For the text-containing cell, return its midpoint in [X, Y] coordinate format. 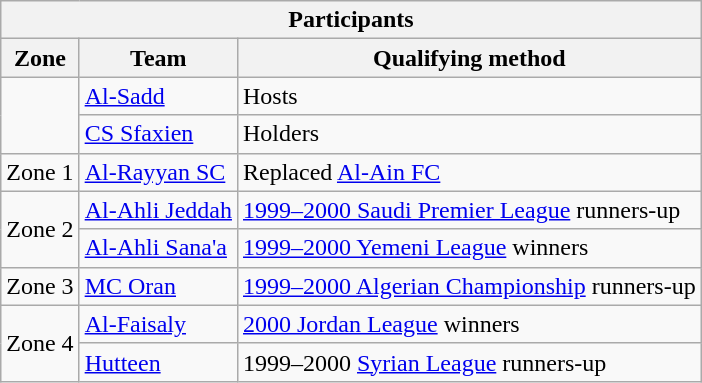
Replaced Al-Ain FC [469, 172]
1999–2000 Saudi Premier League runners-up [469, 210]
1999–2000 Algerian Championship runners-up [469, 286]
Al-Rayyan SC [158, 172]
1999–2000 Yemeni League winners [469, 248]
Hutteen [158, 362]
Qualifying method [469, 58]
Al-Ahli Sana'a [158, 248]
Zone 3 [40, 286]
Zone 2 [40, 229]
Zone [40, 58]
Al-Sadd [158, 96]
Zone 1 [40, 172]
2000 Jordan League winners [469, 324]
Hosts [469, 96]
MC Oran [158, 286]
CS Sfaxien [158, 134]
Team [158, 58]
Al-Faisaly [158, 324]
Zone 4 [40, 343]
Participants [351, 20]
Al-Ahli Jeddah [158, 210]
Holders [469, 134]
1999–2000 Syrian League runners-up [469, 362]
